Extract the (x, y) coordinate from the center of the cell holding the provided text.  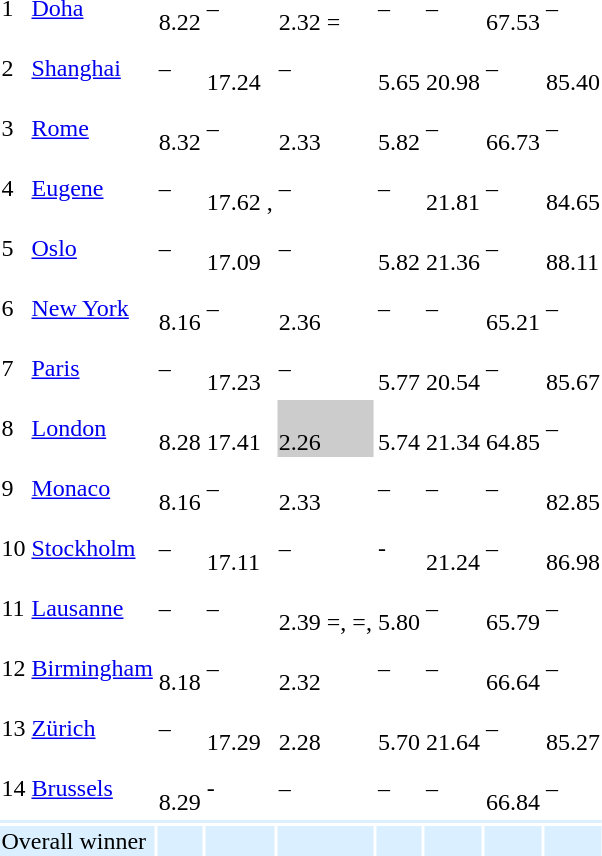
21.34 (452, 428)
66.73 (512, 128)
8.28 (180, 428)
Monaco (92, 488)
New York (92, 308)
Birmingham (92, 668)
85.27 (572, 728)
20.98 (452, 68)
17.09 (240, 248)
Lausanne (92, 608)
12 (14, 668)
2.26 (325, 428)
8 (14, 428)
17.24 (240, 68)
11 (14, 608)
8.18 (180, 668)
5.65 (398, 68)
2.39 =, =, (325, 608)
82.85 (572, 488)
13 (14, 728)
65.21 (512, 308)
17.11 (240, 548)
66.64 (512, 668)
84.65 (572, 188)
17.41 (240, 428)
Zürich (92, 728)
8.32 (180, 128)
8.29 (180, 788)
Brussels (92, 788)
10 (14, 548)
65.79 (512, 608)
5.77 (398, 368)
17.29 (240, 728)
21.64 (452, 728)
2.36 (325, 308)
Eugene (92, 188)
21.36 (452, 248)
20.54 (452, 368)
Shanghai (92, 68)
21.81 (452, 188)
85.40 (572, 68)
4 (14, 188)
Stockholm (92, 548)
5.74 (398, 428)
5.80 (398, 608)
5.70 (398, 728)
Paris (92, 368)
9 (14, 488)
Oslo (92, 248)
17.23 (240, 368)
88.11 (572, 248)
2 (14, 68)
7 (14, 368)
5 (14, 248)
3 (14, 128)
6 (14, 308)
14 (14, 788)
Rome (92, 128)
London (92, 428)
2.32 (325, 668)
64.85 (512, 428)
86.98 (572, 548)
21.24 (452, 548)
17.62 , (240, 188)
85.67 (572, 368)
66.84 (512, 788)
2.28 (325, 728)
Overall winner (77, 841)
